Detect which cell encompasses the target text, then output its (X, Y) center coordinate. 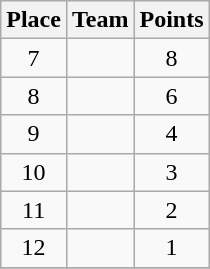
Points (172, 20)
12 (34, 248)
4 (172, 134)
Place (34, 20)
7 (34, 58)
2 (172, 210)
9 (34, 134)
11 (34, 210)
1 (172, 248)
10 (34, 172)
6 (172, 96)
Team (100, 20)
3 (172, 172)
